Determine the (X, Y) coordinate at the center of the cell enclosing the given text.  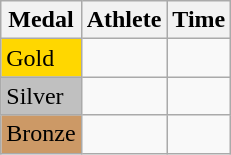
Gold (41, 58)
Silver (41, 96)
Bronze (41, 134)
Time (199, 20)
Athlete (124, 20)
Medal (41, 20)
